Pinpoint the cell where the given text exists, returning its (X, Y) midpoint coordinate. 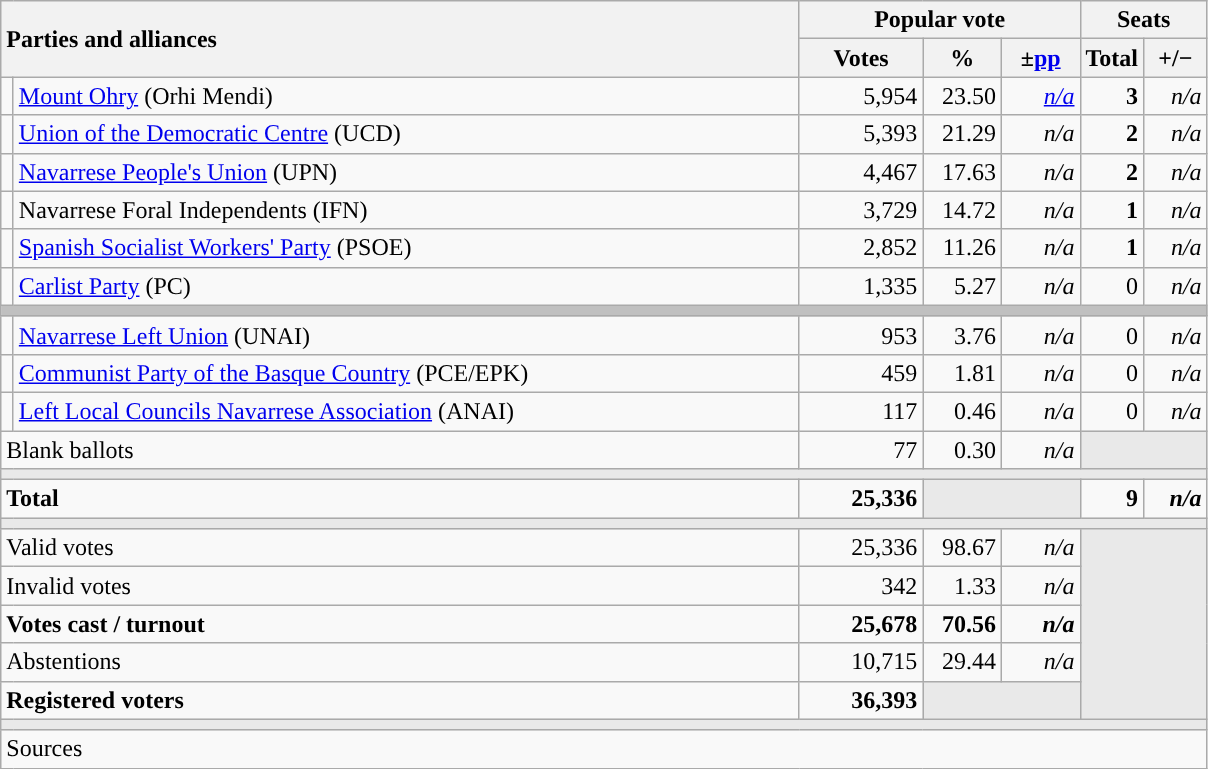
3 (1112, 96)
Votes (861, 58)
Navarrese Foral Independents (IFN) (406, 210)
Navarrese People's Union (UPN) (406, 172)
Mount Ohry (Orhi Mendi) (406, 96)
953 (861, 335)
5,393 (861, 134)
4,467 (861, 172)
Popular vote (940, 20)
98.67 (962, 548)
Navarrese Left Union (UNAI) (406, 335)
Carlist Party (PC) (406, 286)
Parties and alliances (400, 39)
+/− (1176, 58)
3,729 (861, 210)
5.27 (962, 286)
Sources (604, 749)
Seats (1144, 20)
17.63 (962, 172)
14.72 (962, 210)
1.81 (962, 373)
% (962, 58)
11.26 (962, 248)
0.46 (962, 411)
36,393 (861, 700)
10,715 (861, 662)
2,852 (861, 248)
Union of the Democratic Centre (UCD) (406, 134)
21.29 (962, 134)
1,335 (861, 286)
117 (861, 411)
Spanish Socialist Workers' Party (PSOE) (406, 248)
Registered voters (400, 700)
342 (861, 586)
Abstentions (400, 662)
3.76 (962, 335)
Votes cast / turnout (400, 624)
Blank ballots (400, 449)
23.50 (962, 96)
Left Local Councils Navarrese Association (ANAI) (406, 411)
5,954 (861, 96)
459 (861, 373)
25,678 (861, 624)
±pp (1040, 58)
77 (861, 449)
9 (1112, 499)
Valid votes (400, 548)
70.56 (962, 624)
0.30 (962, 449)
Invalid votes (400, 586)
1.33 (962, 586)
Communist Party of the Basque Country (PCE/EPK) (406, 373)
29.44 (962, 662)
